Locate the cell with the specified text and output its [x, y] center coordinate. 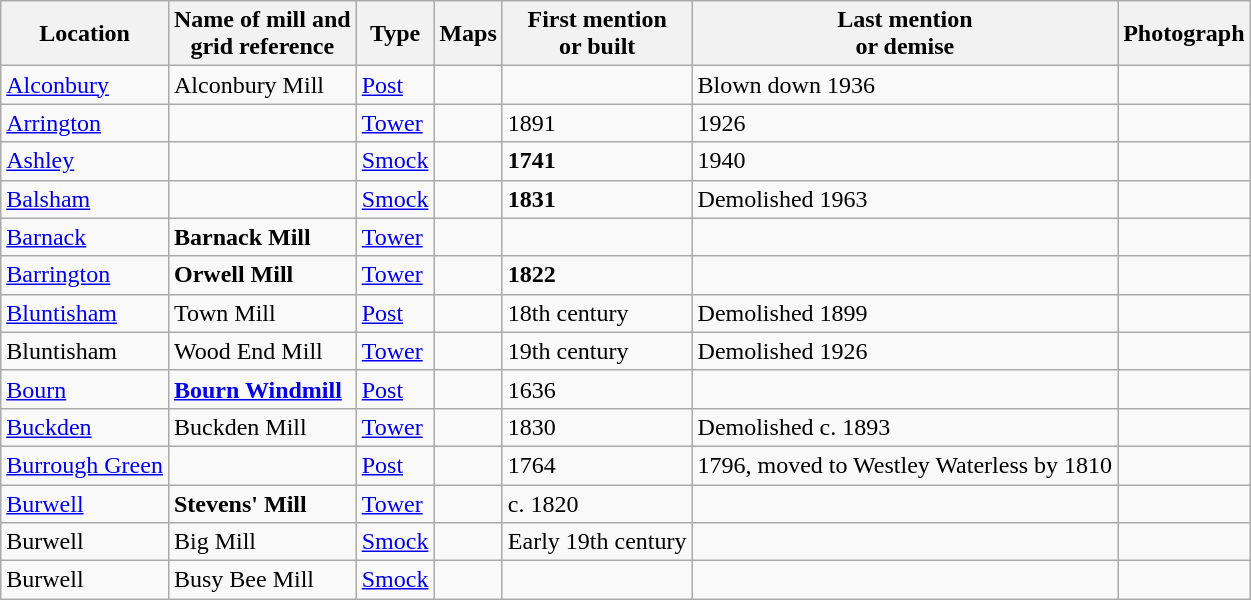
Burrough Green [85, 465]
Orwell Mill [262, 275]
Maps [468, 34]
Ashley [85, 161]
Stevens' Mill [262, 503]
Town Mill [262, 313]
Early 19th century [597, 542]
First mentionor built [597, 34]
Arrington [85, 123]
1822 [597, 275]
1796, moved to Westley Waterless by 1810 [905, 465]
Busy Bee Mill [262, 580]
Buckden Mill [262, 427]
Last mention or demise [905, 34]
1830 [597, 427]
c. 1820 [597, 503]
Demolished 1899 [905, 313]
1636 [597, 389]
1831 [597, 199]
Balsham [85, 199]
1741 [597, 161]
Bourn Windmill [262, 389]
Wood End Mill [262, 351]
19th century [597, 351]
Big Mill [262, 542]
Barnack Mill [262, 237]
Demolished 1926 [905, 351]
Alconbury Mill [262, 85]
1926 [905, 123]
Blown down 1936 [905, 85]
Location [85, 34]
18th century [597, 313]
Barnack [85, 237]
Name of mill andgrid reference [262, 34]
1891 [597, 123]
Demolished 1963 [905, 199]
Buckden [85, 427]
Barrington [85, 275]
1940 [905, 161]
Alconbury [85, 85]
Photograph [1184, 34]
Bourn [85, 389]
1764 [597, 465]
Type [395, 34]
Demolished c. 1893 [905, 427]
